Return [x, y] of the center of cell containing provided text 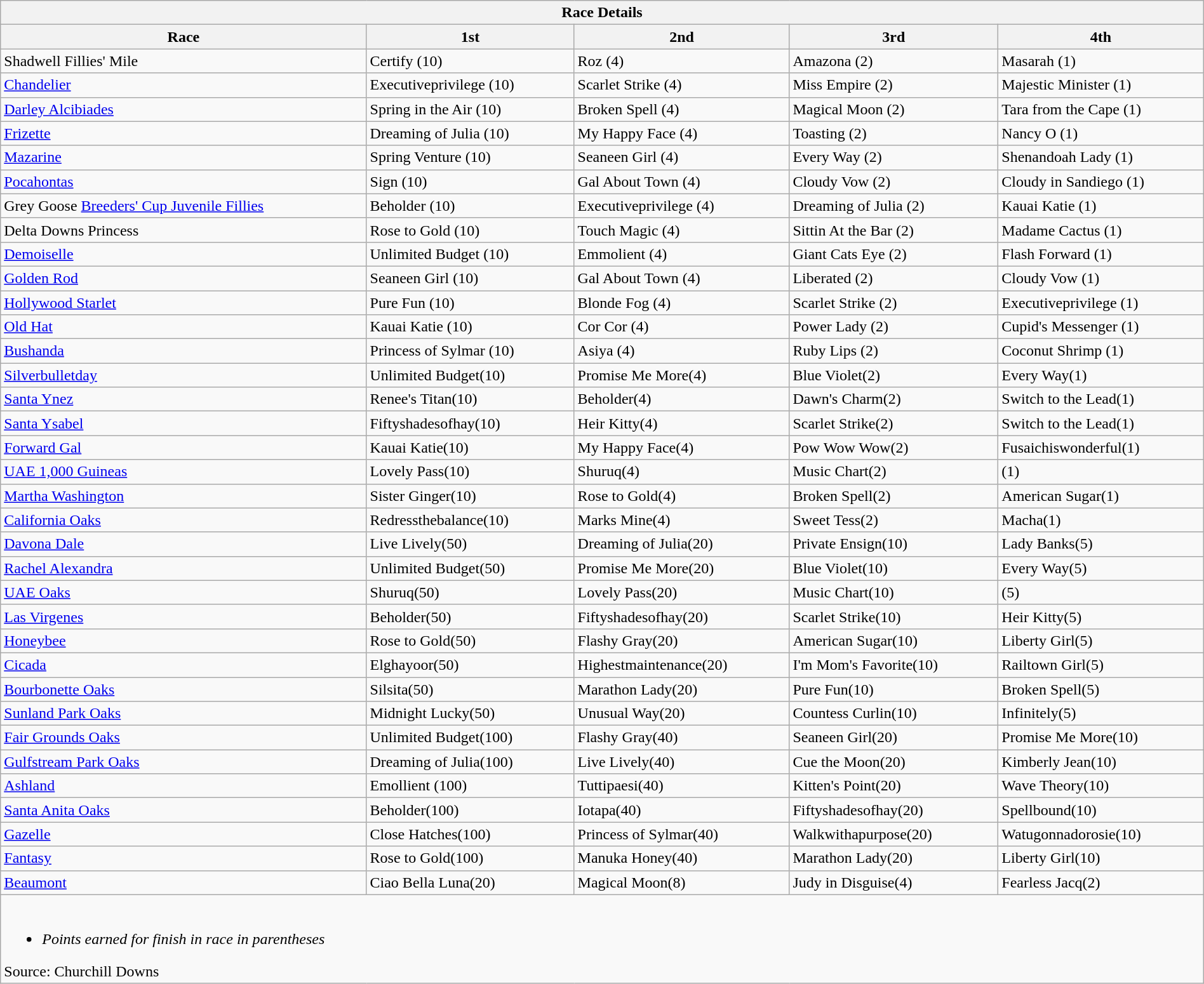
Flashy Gray(20) [682, 641]
Spring Venture (10) [470, 157]
Elghayoor(50) [470, 665]
Close Hatches(100) [470, 834]
Countess Curlin(10) [894, 714]
Emollient (100) [470, 786]
Pure Fun (10) [470, 303]
Wave Theory(10) [1101, 786]
Executiveprivilege (10) [470, 85]
Macha(1) [1101, 520]
Pow Wow Wow(2) [894, 448]
Unlimited Budget (10) [470, 254]
Giant Cats Eye (2) [894, 254]
Sunland Park Oaks [184, 714]
Martha Washington [184, 496]
Flashy Gray(40) [682, 738]
Ruby Lips (2) [894, 351]
Broken Spell(2) [894, 496]
Delta Downs Princess [184, 230]
Cicada [184, 665]
Blonde Fog (4) [682, 303]
Broken Spell (4) [682, 109]
Emmolient (4) [682, 254]
Judy in Disguise(4) [894, 882]
Blue Violet(2) [894, 375]
Race Details [602, 13]
Cue the Moon(20) [894, 762]
Lovely Pass(10) [470, 472]
Certify (10) [470, 61]
Majestic Minister (1) [1101, 85]
Live Lively(50) [470, 544]
Gulfstream Park Oaks [184, 762]
Kauai Katie(10) [470, 448]
Kauai Katie (1) [1101, 206]
1st [470, 37]
Hollywood Starlet [184, 303]
Nancy O (1) [1101, 133]
Frizette [184, 133]
Golden Rod [184, 278]
Unusual Way(20) [682, 714]
Grey Goose Breeders' Cup Juvenile Fillies [184, 206]
Sittin At the Bar (2) [894, 230]
Shadwell Fillies' Mile [184, 61]
Walkwithapurpose(20) [894, 834]
Princess of Sylmar (10) [470, 351]
Beholder (10) [470, 206]
Private Ensign(10) [894, 544]
Liberty Girl(5) [1101, 641]
Blue Violet(10) [894, 568]
Seaneen Girl(20) [894, 738]
Rose to Gold(100) [470, 858]
Beholder(4) [682, 399]
Chandelier [184, 85]
Executiveprivilege (1) [1101, 303]
Davona Dale [184, 544]
Las Virgenes [184, 616]
Magical Moon (2) [894, 109]
Darley Alcibiades [184, 109]
I'm Mom's Favorite(10) [894, 665]
Heir Kitty(5) [1101, 616]
Unlimited Budget(10) [470, 375]
Cupid's Messenger (1) [1101, 327]
American Sugar(1) [1101, 496]
My Happy Face(4) [682, 448]
Shuruq(4) [682, 472]
Dawn's Charm(2) [894, 399]
Seaneen Girl (4) [682, 157]
Santa Anita Oaks [184, 810]
Cloudy in Sandiego (1) [1101, 182]
Cloudy Vow (2) [894, 182]
Sweet Tess(2) [894, 520]
Highestmaintenance(20) [682, 665]
Watugonnadorosie(10) [1101, 834]
Pocahontas [184, 182]
Promise Me More(4) [682, 375]
Roz (4) [682, 61]
Rachel Alexandra [184, 568]
Kimberly Jean(10) [1101, 762]
Fantasy [184, 858]
Silsita(50) [470, 689]
(1) [1101, 472]
Marks Mine(4) [682, 520]
Dreaming of Julia (2) [894, 206]
Manuka Honey(40) [682, 858]
Broken Spell(5) [1101, 689]
Coconut Shrimp (1) [1101, 351]
Dreaming of Julia (10) [470, 133]
Bourbonette Oaks [184, 689]
Railtown Girl(5) [1101, 665]
Scarlet Strike(2) [894, 423]
Fearless Jacq(2) [1101, 882]
Santa Ysabel [184, 423]
Lady Banks(5) [1101, 544]
4th [1101, 37]
(5) [1101, 592]
Music Chart(10) [894, 592]
Lovely Pass(20) [682, 592]
Gazelle [184, 834]
Iotapa(40) [682, 810]
Silverbulletday [184, 375]
Dreaming of Julia(20) [682, 544]
Power Lady (2) [894, 327]
Tara from the Cape (1) [1101, 109]
Shuruq(50) [470, 592]
Pure Fun(10) [894, 689]
Race [184, 37]
Asiya (4) [682, 351]
Heir Kitty(4) [682, 423]
Cloudy Vow (1) [1101, 278]
Toasting (2) [894, 133]
Spellbound(10) [1101, 810]
Flash Forward (1) [1101, 254]
Sister Ginger(10) [470, 496]
California Oaks [184, 520]
Liberty Girl(10) [1101, 858]
Every Way (2) [894, 157]
Sign (10) [470, 182]
Music Chart(2) [894, 472]
Live Lively(40) [682, 762]
2nd [682, 37]
Mazarine [184, 157]
Promise Me More(20) [682, 568]
Beholder(50) [470, 616]
Touch Magic (4) [682, 230]
Rose to Gold(4) [682, 496]
Tuttipaesi(40) [682, 786]
UAE Oaks [184, 592]
Amazona (2) [894, 61]
Unlimited Budget(100) [470, 738]
Executiveprivilege (4) [682, 206]
Masarah (1) [1101, 61]
Unlimited Budget(50) [470, 568]
UAE 1,000 Guineas [184, 472]
Fair Grounds Oaks [184, 738]
Rose to Gold (10) [470, 230]
Ashland [184, 786]
Renee's Titan(10) [470, 399]
Points earned for finish in race in parenthesesSource: Churchill Downs [602, 939]
Fusaichiswonderful(1) [1101, 448]
Rose to Gold(50) [470, 641]
Redressthebalance(10) [470, 520]
Shenandoah Lady (1) [1101, 157]
Forward Gal [184, 448]
Promise Me More(10) [1101, 738]
Every Way(1) [1101, 375]
Fiftyshadesofhay(10) [470, 423]
Every Way(5) [1101, 568]
Magical Moon(8) [682, 882]
Honeybee [184, 641]
3rd [894, 37]
Liberated (2) [894, 278]
Santa Ynez [184, 399]
Spring in the Air (10) [470, 109]
Ciao Bella Luna(20) [470, 882]
Miss Empire (2) [894, 85]
Scarlet Strike(10) [894, 616]
Dreaming of Julia(100) [470, 762]
Bushanda [184, 351]
Cor Cor (4) [682, 327]
American Sugar(10) [894, 641]
Scarlet Strike (2) [894, 303]
My Happy Face (4) [682, 133]
Old Hat [184, 327]
Midnight Lucky(50) [470, 714]
Kauai Katie (10) [470, 327]
Princess of Sylmar(40) [682, 834]
Scarlet Strike (4) [682, 85]
Madame Cactus (1) [1101, 230]
Kitten's Point(20) [894, 786]
Seaneen Girl (10) [470, 278]
Beholder(100) [470, 810]
Demoiselle [184, 254]
Beaumont [184, 882]
Infinitely(5) [1101, 714]
